For the text-containing cell, return its midpoint in (x, y) coordinate format. 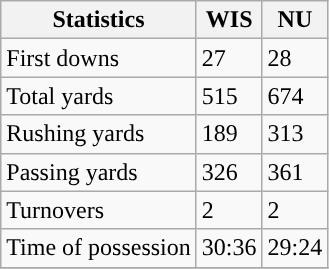
28 (295, 58)
Turnovers (99, 210)
WIS (229, 20)
First downs (99, 58)
361 (295, 172)
313 (295, 134)
Rushing yards (99, 134)
Time of possession (99, 248)
674 (295, 96)
29:24 (295, 248)
30:36 (229, 248)
Passing yards (99, 172)
Statistics (99, 20)
515 (229, 96)
Total yards (99, 96)
27 (229, 58)
326 (229, 172)
189 (229, 134)
NU (295, 20)
